Search for the cell housing the specified text and yield its (x, y) center coordinate. 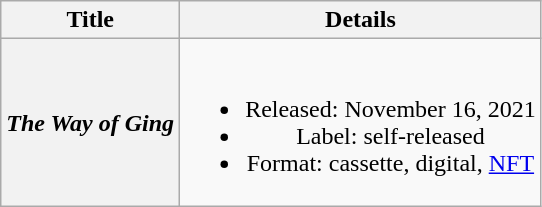
The Way of Ging (90, 122)
Title (90, 20)
Details (361, 20)
Released: November 16, 2021Label: self-releasedFormat: cassette, digital, NFT (361, 122)
